Search for the cell housing the specified text and yield its [x, y] center coordinate. 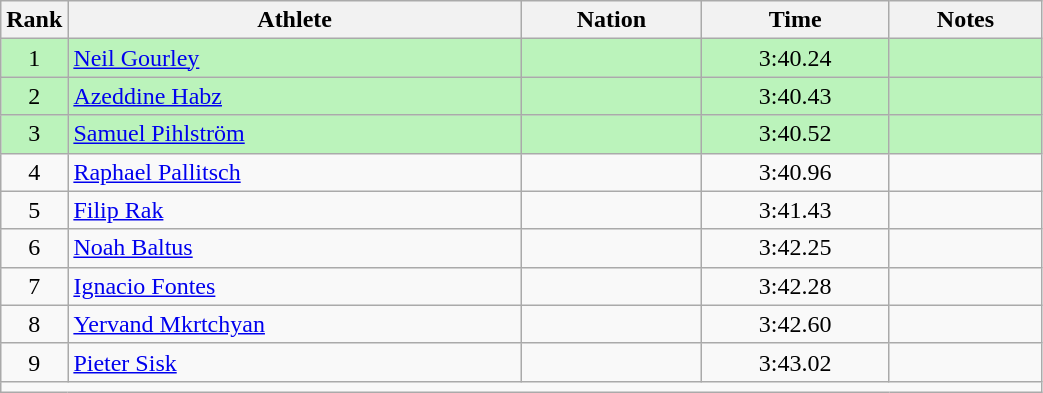
4 [34, 172]
Neil Gourley [295, 58]
3:40.96 [794, 172]
1 [34, 58]
3:40.52 [794, 134]
Raphael Pallitsch [295, 172]
Azeddine Habz [295, 96]
3:41.43 [794, 210]
Yervand Mkrtchyan [295, 324]
3:42.25 [794, 248]
Pieter Sisk [295, 362]
Noah Baltus [295, 248]
Ignacio Fontes [295, 286]
3:40.43 [794, 96]
Rank [34, 20]
6 [34, 248]
3 [34, 134]
9 [34, 362]
Athlete [295, 20]
5 [34, 210]
8 [34, 324]
Notes [966, 20]
Filip Rak [295, 210]
3:42.60 [794, 324]
Samuel Pihlström [295, 134]
Nation [611, 20]
3:43.02 [794, 362]
3:40.24 [794, 58]
3:42.28 [794, 286]
2 [34, 96]
Time [794, 20]
7 [34, 286]
